From the cell containing the given text, extract its center point as [x, y] coordinate. 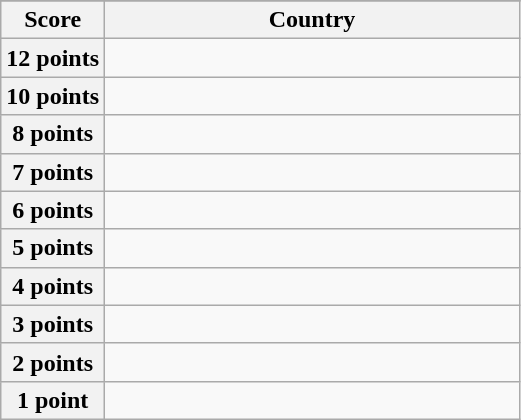
Country [312, 20]
5 points [53, 248]
8 points [53, 134]
2 points [53, 362]
4 points [53, 286]
3 points [53, 324]
7 points [53, 172]
10 points [53, 96]
Score [53, 20]
6 points [53, 210]
12 points [53, 58]
1 point [53, 400]
